For the text-containing cell, return its midpoint in [x, y] coordinate format. 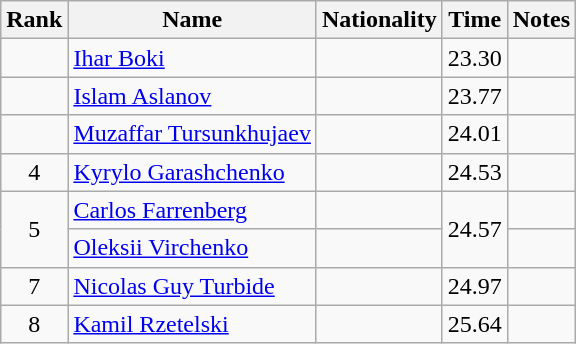
Kamil Rzetelski [192, 324]
Kyrylo Garashchenko [192, 172]
7 [34, 286]
Islam Aslanov [192, 96]
24.53 [474, 172]
Time [474, 20]
Carlos Farrenberg [192, 210]
Muzaffar Tursunkhujaev [192, 134]
Rank [34, 20]
Ihar Boki [192, 58]
24.01 [474, 134]
8 [34, 324]
23.30 [474, 58]
Nationality [379, 20]
24.57 [474, 229]
Oleksii Virchenko [192, 248]
Name [192, 20]
Notes [541, 20]
4 [34, 172]
5 [34, 229]
25.64 [474, 324]
Nicolas Guy Turbide [192, 286]
24.97 [474, 286]
23.77 [474, 96]
